From the cell containing the given text, extract its center point as [x, y] coordinate. 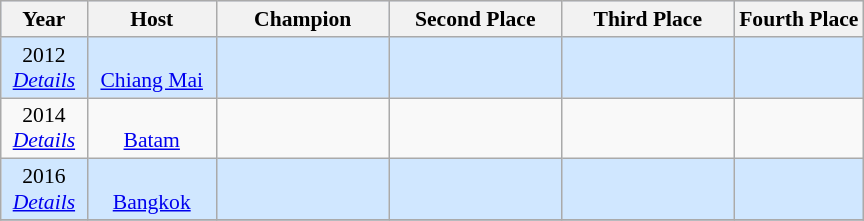
Chiang Mai [152, 68]
Third Place [648, 19]
Second Place [476, 19]
Champion [302, 19]
Host [152, 19]
Fourth Place [798, 19]
Batam [152, 128]
Year [44, 19]
2016 Details [44, 190]
Bangkok [152, 190]
2014 Details [44, 128]
2012 Details [44, 68]
